Locate the cell with the specified text and output its (X, Y) center coordinate. 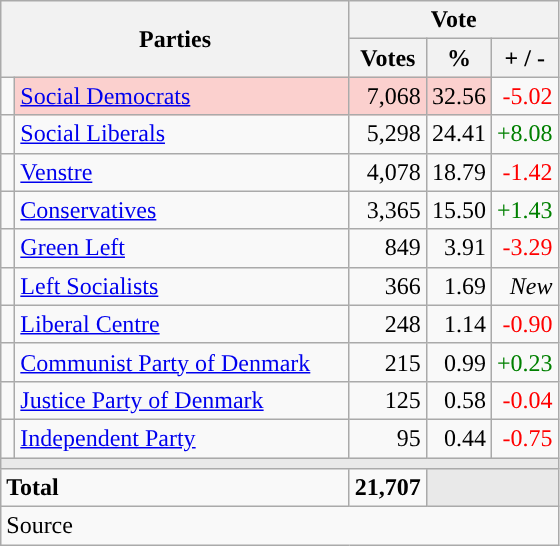
Social Democrats (182, 96)
-0.04 (524, 400)
32.56 (458, 96)
Source (280, 526)
New (524, 286)
Justice Party of Denmark (182, 400)
-5.02 (524, 96)
-0.75 (524, 438)
Total (176, 488)
5,298 (388, 134)
366 (388, 286)
3,365 (388, 210)
3.91 (458, 248)
-0.90 (524, 324)
7,068 (388, 96)
-1.42 (524, 172)
-3.29 (524, 248)
Venstre (182, 172)
+0.23 (524, 362)
15.50 (458, 210)
1.14 (458, 324)
+1.43 (524, 210)
0.44 (458, 438)
Parties (176, 39)
Independent Party (182, 438)
849 (388, 248)
0.99 (458, 362)
0.58 (458, 400)
4,078 (388, 172)
Social Liberals (182, 134)
24.41 (458, 134)
Liberal Centre (182, 324)
Vote (454, 20)
+8.08 (524, 134)
Votes (388, 58)
1.69 (458, 286)
+ / - (524, 58)
125 (388, 400)
215 (388, 362)
Left Socialists (182, 286)
% (458, 58)
248 (388, 324)
21,707 (388, 488)
18.79 (458, 172)
Green Left (182, 248)
Communist Party of Denmark (182, 362)
Conservatives (182, 210)
95 (388, 438)
